Pinpoint the cell where the given text exists, returning its [X, Y] midpoint coordinate. 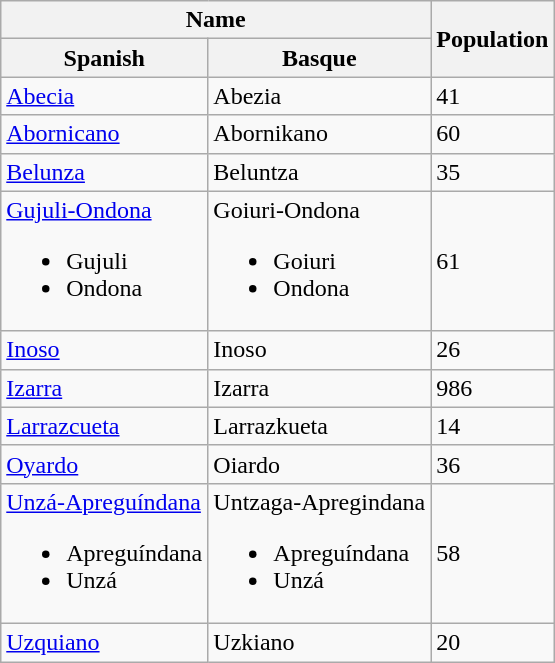
Larrazcueta [104, 426]
Abezia [320, 96]
Oyardo [104, 464]
Name [216, 20]
Population [492, 39]
61 [492, 261]
Abornikano [320, 134]
58 [492, 553]
986 [492, 388]
Untzaga-ApregindanaApreguíndanaUnzá [320, 553]
14 [492, 426]
Uzkiano [320, 642]
Oiardo [320, 464]
Larrazkueta [320, 426]
Abornicano [104, 134]
36 [492, 464]
60 [492, 134]
Uzquiano [104, 642]
Beluntza [320, 172]
26 [492, 350]
41 [492, 96]
Spanish [104, 58]
20 [492, 642]
Gujuli-OndonaGujuliOndona [104, 261]
Goiuri-OndonaGoiuriOndona [320, 261]
Belunza [104, 172]
Basque [320, 58]
Abecia [104, 96]
Unzá-ApreguíndanaApreguíndanaUnzá [104, 553]
35 [492, 172]
